Output the (X, Y) coordinate of the center of the cell containing the given text.  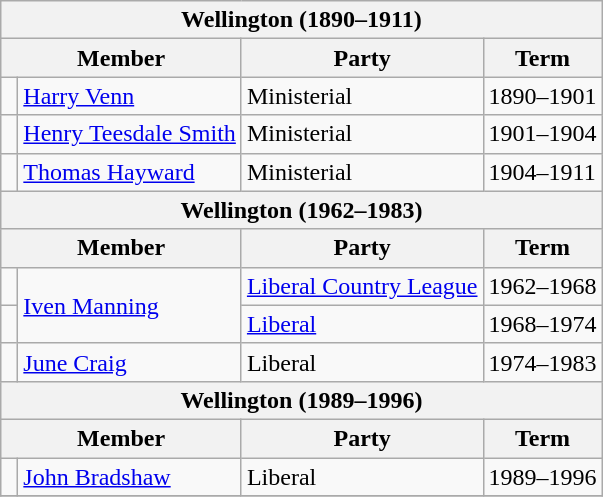
1890–1901 (542, 96)
1974–1983 (542, 362)
John Bradshaw (130, 477)
Thomas Hayward (130, 172)
Henry Teesdale Smith (130, 134)
Iven Manning (130, 305)
Wellington (1989–1996) (302, 400)
Liberal Country League (362, 286)
Wellington (1962–1983) (302, 210)
Harry Venn (130, 96)
1904–1911 (542, 172)
Wellington (1890–1911) (302, 20)
1901–1904 (542, 134)
June Craig (130, 362)
1989–1996 (542, 477)
1962–1968 (542, 286)
1968–1974 (542, 324)
